From the cell containing the given text, extract its center point as (x, y) coordinate. 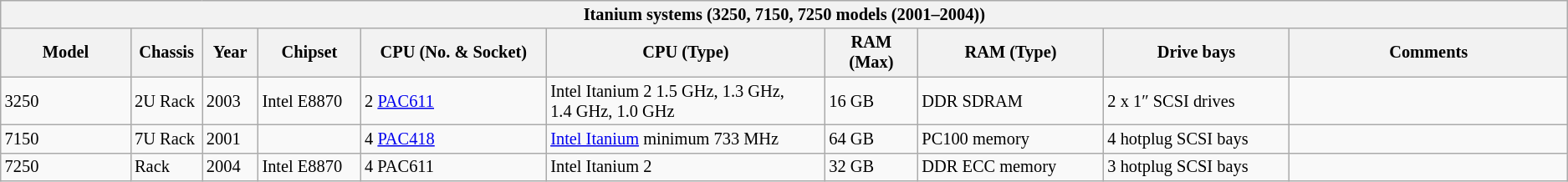
Intel Itanium 2 (686, 167)
2001 (231, 139)
7250 (65, 167)
16 GB (871, 101)
DDR ECC memory (1010, 167)
3250 (65, 101)
2U Rack (166, 101)
CPU (No. & Socket) (453, 53)
RAM (Type) (1010, 53)
4 hotplug SCSI bays (1197, 139)
Comments (1428, 53)
Intel Itanium 2 1.5 GHz, 1.3 GHz, 1.4 GHz, 1.0 GHz (686, 101)
2 x 1″ SCSI drives (1197, 101)
64 GB (871, 139)
Itanium systems (3250, 7150, 7250 models (2001–2004)) (784, 14)
3 hotplug SCSI bays (1197, 167)
CPU (Type) (686, 53)
7U Rack (166, 139)
Intel Itanium minimum 733 MHz (686, 139)
Rack (166, 167)
2003 (231, 101)
Chipset (309, 53)
Year (231, 53)
2 PAC611 (453, 101)
32 GB (871, 167)
Chassis (166, 53)
2004 (231, 167)
Drive bays (1197, 53)
RAM (Max) (871, 53)
Model (65, 53)
PC100 memory (1010, 139)
7150 (65, 139)
4 PAC611 (453, 167)
4 PAC418 (453, 139)
DDR SDRAM (1010, 101)
